Output the (X, Y) coordinate of the center of the cell containing the given text.  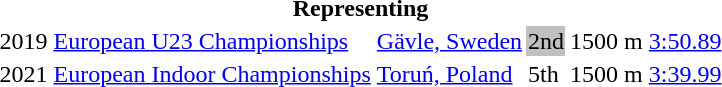
European U23 Championships (212, 41)
Gävle, Sweden (449, 41)
2nd (546, 41)
1500 m (607, 41)
